Output the [x, y] coordinate of the center of the cell containing the given text.  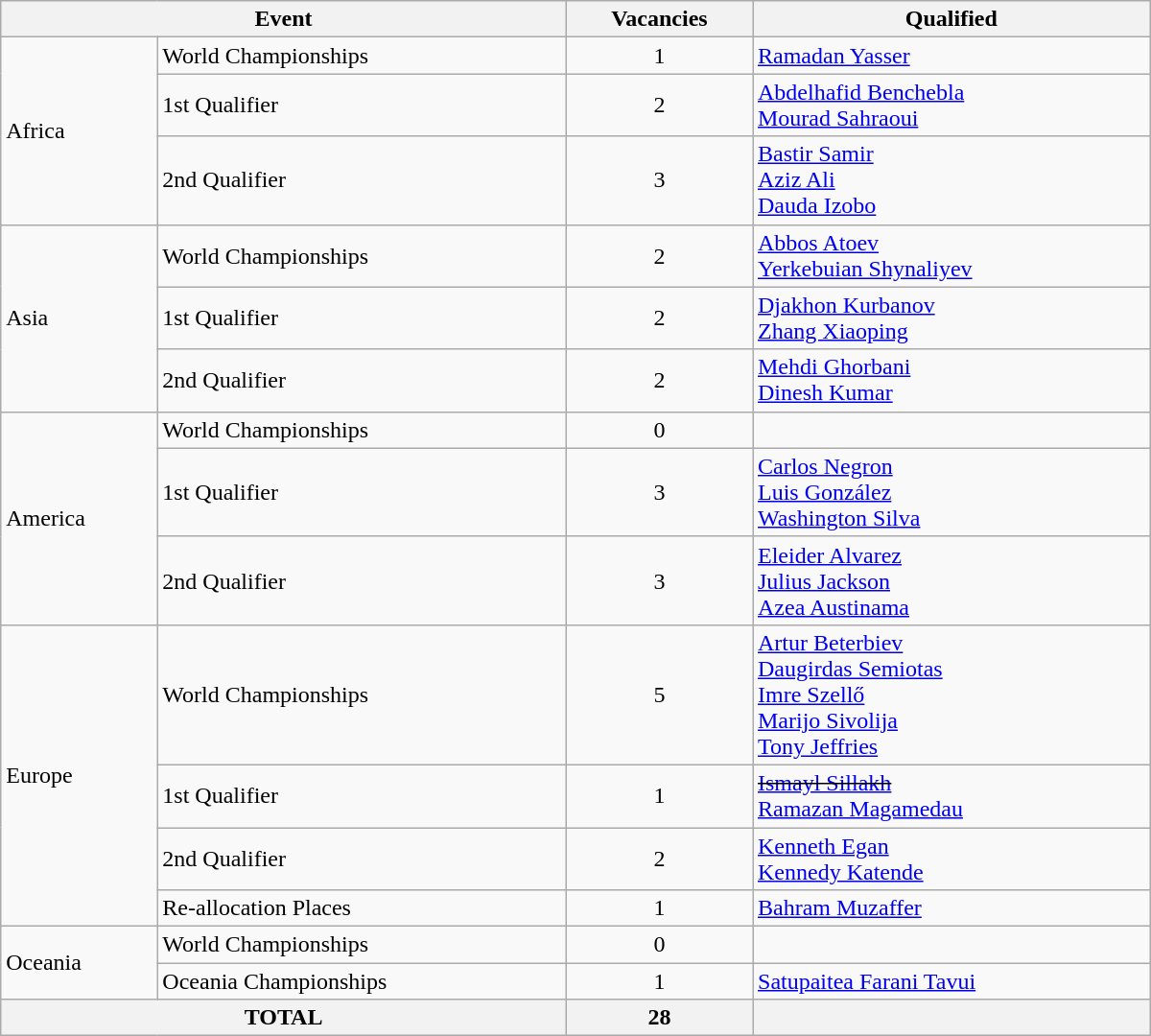
Eleider Alvarez Julius Jackson Azea Austinama [951, 580]
28 [659, 1018]
Bahram Muzaffer [951, 908]
Carlos Negron Luis González Washington Silva [951, 492]
Satupaitea Farani Tavui [951, 981]
America [79, 518]
Ismayl Sillakh Ramazan Magamedau [951, 796]
Oceania Championships [363, 981]
Djakhon Kurbanov Zhang Xiaoping [951, 318]
Abbos Atoev Yerkebuian Shynaliyev [951, 255]
Africa [79, 130]
Mehdi Ghorbani Dinesh Kumar [951, 380]
Event [284, 19]
Qualified [951, 19]
Artur Beterbiev Daugirdas Semiotas Imre Szellő Marijo Sivolija Tony Jeffries [951, 695]
Asia [79, 318]
Bastir Samir Aziz Ali Dauda Izobo [951, 180]
Re-allocation Places [363, 908]
Oceania [79, 963]
5 [659, 695]
Europe [79, 775]
TOTAL [284, 1018]
Kenneth Egan Kennedy Katende [951, 858]
Ramadan Yasser [951, 56]
Abdelhafid Benchebla Mourad Sahraoui [951, 106]
Vacancies [659, 19]
